Pinpoint the cell where the given text exists, returning its [x, y] midpoint coordinate. 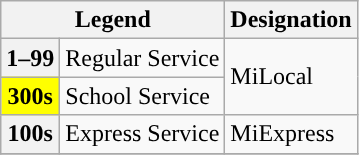
School Service [142, 96]
Legend [113, 20]
Express Service [142, 134]
MiExpress [291, 134]
100s [30, 134]
Regular Service [142, 58]
MiLocal [291, 77]
300s [30, 96]
Designation [291, 20]
1–99 [30, 58]
